Pinpoint the cell where the given text exists, returning its [x, y] midpoint coordinate. 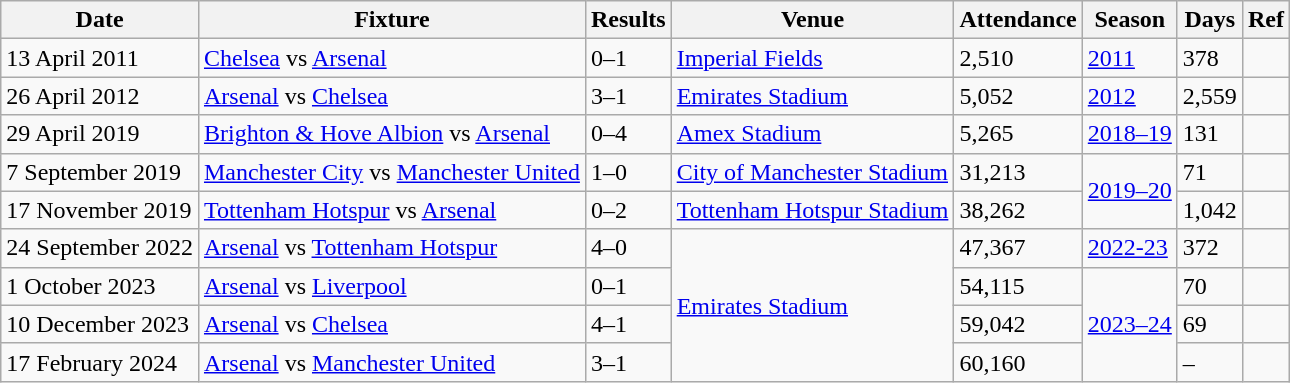
2023–24 [1130, 324]
0–4 [628, 134]
69 [1210, 324]
2019–20 [1130, 191]
Tottenham Hotspur Stadium [812, 210]
Manchester City vs Manchester United [392, 172]
Arsenal vs Liverpool [392, 286]
13 April 2011 [100, 58]
1–0 [628, 172]
10 December 2023 [100, 324]
Date [100, 20]
Imperial Fields [812, 58]
Season [1130, 20]
38,262 [1018, 210]
– [1210, 362]
54,115 [1018, 286]
4–0 [628, 248]
2022-23 [1130, 248]
Arsenal vs Tottenham Hotspur [392, 248]
2018–19 [1130, 134]
372 [1210, 248]
47,367 [1018, 248]
Tottenham Hotspur vs Arsenal [392, 210]
Fixture [392, 20]
17 November 2019 [100, 210]
Results [628, 20]
24 September 2022 [100, 248]
60,160 [1018, 362]
Arsenal vs Manchester United [392, 362]
1 October 2023 [100, 286]
4–1 [628, 324]
5,052 [1018, 96]
Venue [812, 20]
70 [1210, 286]
2012 [1130, 96]
Days [1210, 20]
Chelsea vs Arsenal [392, 58]
Amex Stadium [812, 134]
131 [1210, 134]
2,510 [1018, 58]
Ref [1266, 20]
17 February 2024 [100, 362]
Brighton & Hove Albion vs Arsenal [392, 134]
7 September 2019 [100, 172]
1,042 [1210, 210]
59,042 [1018, 324]
71 [1210, 172]
2,559 [1210, 96]
5,265 [1018, 134]
26 April 2012 [100, 96]
378 [1210, 58]
2011 [1130, 58]
City of Manchester Stadium [812, 172]
31,213 [1018, 172]
29 April 2019 [100, 134]
Attendance [1018, 20]
0–2 [628, 210]
